For the text-containing cell, return its midpoint in [X, Y] coordinate format. 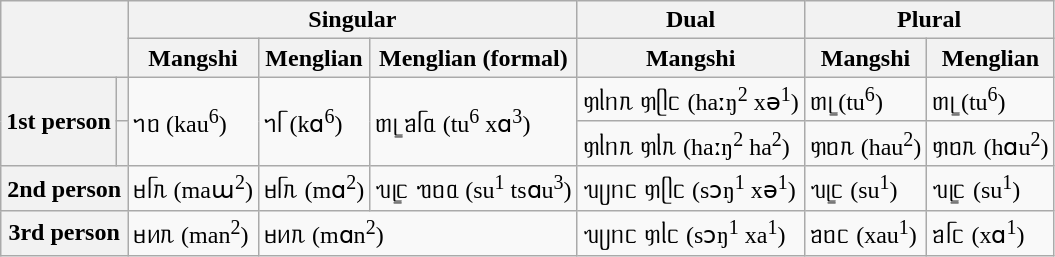
ᥑᥝᥴ (xau1) [866, 234]
1st person [59, 122]
ᥞᥣᥒᥰ ᥞᥫᥴ (haːŋ2 xə1) [690, 100]
Menglian (formal) [474, 58]
ᥛᥬᥰ (mɑ2) [314, 188]
ᥛᥢᥰ (mɑn2) [418, 234]
Plural [929, 20]
Dual [690, 20]
ᥔᥩᥒᥴ ᥞᥣᥴ (sɔŋ1 xa1) [690, 234]
ᥔᥧᥴ ᥓᥝᥲ (su1 tsɑu3) [474, 188]
ᥛᥬᥰ (maɯ2) [194, 188]
ᥛᥢᥰ (man2) [194, 234]
ᥑᥬᥴ (xɑ1) [990, 234]
ᥞᥣᥒᥰ ᥞᥣᥰ (haːŋ2 ha2) [690, 144]
ᥐᥬ (kɑ6) [314, 122]
ᥐᥝ (kau6) [194, 122]
2nd person [64, 188]
ᥞᥝᥰ (hau2) [866, 144]
3rd person [64, 234]
Singular [353, 20]
ᥞᥝᥰ (hɑu2) [990, 144]
ᥖᥧ ᥑᥬᥲ (tu6 xɑ3) [474, 122]
ᥔᥩᥒᥴ ᥞᥫᥴ (sɔŋ1 xə1) [690, 188]
